Detect which cell encompasses the target text, then output its [X, Y] center coordinate. 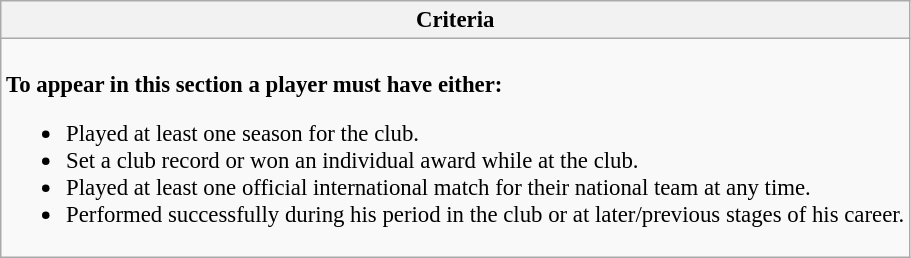
Criteria [456, 20]
